Output the (x, y) coordinate of the center of the cell containing the given text.  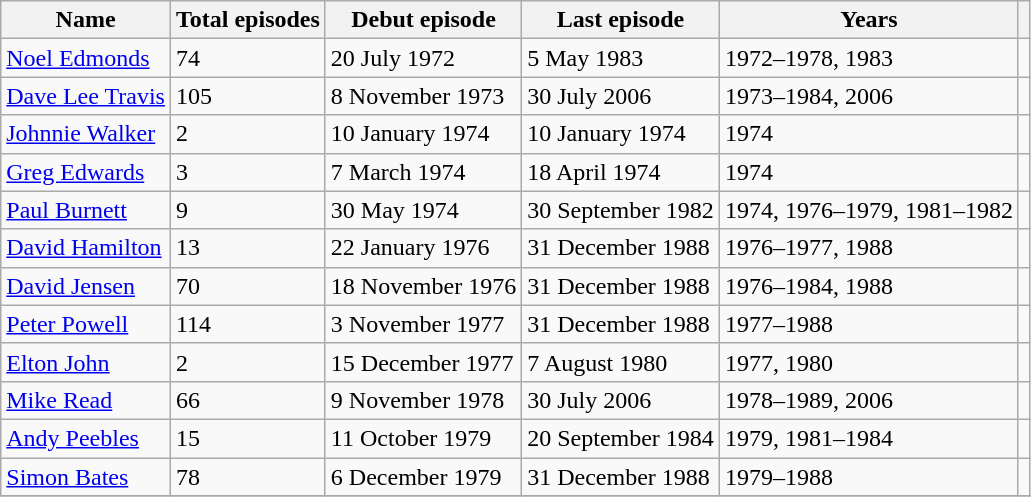
9 November 1978 (423, 400)
1973–1984, 2006 (868, 96)
Debut episode (423, 20)
66 (248, 400)
105 (248, 96)
1974, 1976–1979, 1981–1982 (868, 210)
Total episodes (248, 20)
3 (248, 172)
20 September 1984 (621, 438)
Noel Edmonds (86, 58)
20 July 1972 (423, 58)
8 November 1973 (423, 96)
114 (248, 324)
Elton John (86, 362)
6 December 1979 (423, 477)
Dave Lee Travis (86, 96)
Simon Bates (86, 477)
Mike Read (86, 400)
Years (868, 20)
1979, 1981–1984 (868, 438)
15 December 1977 (423, 362)
5 May 1983 (621, 58)
Greg Edwards (86, 172)
18 April 1974 (621, 172)
1976–1984, 1988 (868, 286)
30 May 1974 (423, 210)
1977–1988 (868, 324)
1977, 1980 (868, 362)
Peter Powell (86, 324)
1978–1989, 2006 (868, 400)
Paul Burnett (86, 210)
78 (248, 477)
Johnnie Walker (86, 134)
1979–1988 (868, 477)
David Hamilton (86, 248)
70 (248, 286)
1972–1978, 1983 (868, 58)
30 September 1982 (621, 210)
7 August 1980 (621, 362)
18 November 1976 (423, 286)
Andy Peebles (86, 438)
David Jensen (86, 286)
22 January 1976 (423, 248)
1976–1977, 1988 (868, 248)
7 March 1974 (423, 172)
Name (86, 20)
13 (248, 248)
11 October 1979 (423, 438)
Last episode (621, 20)
9 (248, 210)
15 (248, 438)
74 (248, 58)
3 November 1977 (423, 324)
